For the text-containing cell, return its midpoint in (x, y) coordinate format. 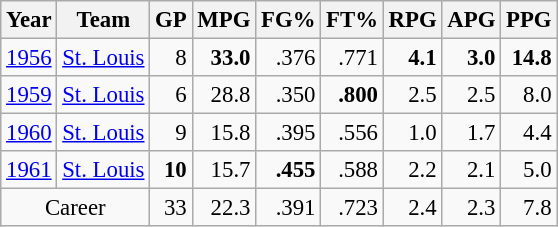
2.3 (472, 208)
7.8 (529, 208)
FT% (352, 20)
15.7 (224, 170)
MPG (224, 20)
.771 (352, 58)
6 (171, 95)
APG (472, 20)
4.4 (529, 133)
.376 (288, 58)
22.3 (224, 208)
5.0 (529, 170)
10 (171, 170)
RPG (412, 20)
8.0 (529, 95)
2.1 (472, 170)
14.8 (529, 58)
.455 (288, 170)
33.0 (224, 58)
.391 (288, 208)
.800 (352, 95)
1961 (29, 170)
Team (104, 20)
.588 (352, 170)
.350 (288, 95)
4.1 (412, 58)
FG% (288, 20)
8 (171, 58)
PPG (529, 20)
33 (171, 208)
.556 (352, 133)
.723 (352, 208)
GP (171, 20)
2.4 (412, 208)
Career (76, 208)
3.0 (472, 58)
1.7 (472, 133)
1956 (29, 58)
.395 (288, 133)
Year (29, 20)
1.0 (412, 133)
2.2 (412, 170)
9 (171, 133)
1960 (29, 133)
1959 (29, 95)
15.8 (224, 133)
28.8 (224, 95)
